Find where the given text appears and provide that cell's center as [X, Y] coordinate. 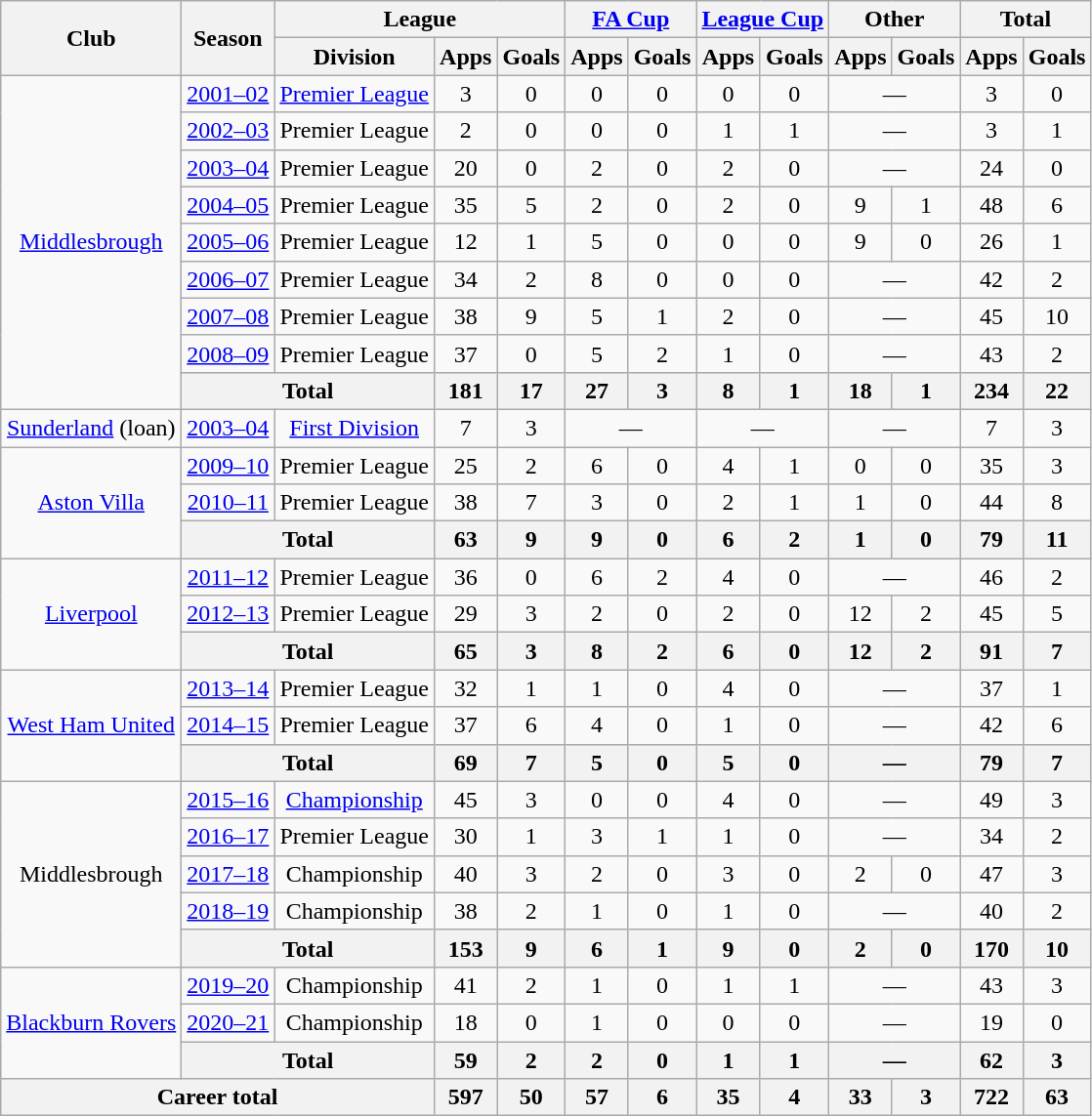
69 [466, 763]
22 [1057, 391]
20 [466, 168]
2002–03 [229, 131]
49 [991, 800]
25 [466, 466]
65 [466, 651]
2001–02 [229, 94]
24 [991, 168]
59 [466, 1059]
Club [92, 38]
2015–16 [229, 800]
2007–08 [229, 316]
722 [991, 1097]
2017–18 [229, 874]
46 [991, 577]
36 [466, 577]
234 [991, 391]
597 [466, 1097]
47 [991, 874]
2014–15 [229, 725]
2020–21 [229, 1022]
11 [1057, 540]
Season [229, 38]
17 [531, 391]
30 [466, 837]
Liverpool [92, 614]
2009–10 [229, 466]
2016–17 [229, 837]
29 [466, 614]
2010–11 [229, 503]
2013–14 [229, 688]
32 [466, 688]
26 [991, 242]
Division [355, 57]
62 [991, 1059]
2019–20 [229, 985]
FA Cup [631, 20]
2018–19 [229, 911]
2011–12 [229, 577]
League Cup [763, 20]
League [420, 20]
57 [597, 1097]
27 [597, 391]
Blackburn Rovers [92, 1022]
48 [991, 205]
19 [991, 1022]
Other [895, 20]
170 [991, 948]
41 [466, 985]
33 [861, 1097]
2012–13 [229, 614]
First Division [355, 428]
2006–07 [229, 279]
Aston Villa [92, 503]
Career total [218, 1097]
Sunderland (loan) [92, 428]
44 [991, 503]
2004–05 [229, 205]
181 [466, 391]
153 [466, 948]
West Ham United [92, 725]
50 [531, 1097]
2008–09 [229, 353]
2005–06 [229, 242]
91 [991, 651]
